Provide the [X, Y] coordinate of the cell's center where the given text is located.  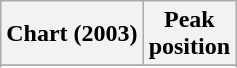
Peakposition [189, 34]
Chart (2003) [72, 34]
